Capture the cell that displays the provided text and extract its [X, Y] central coordinate. 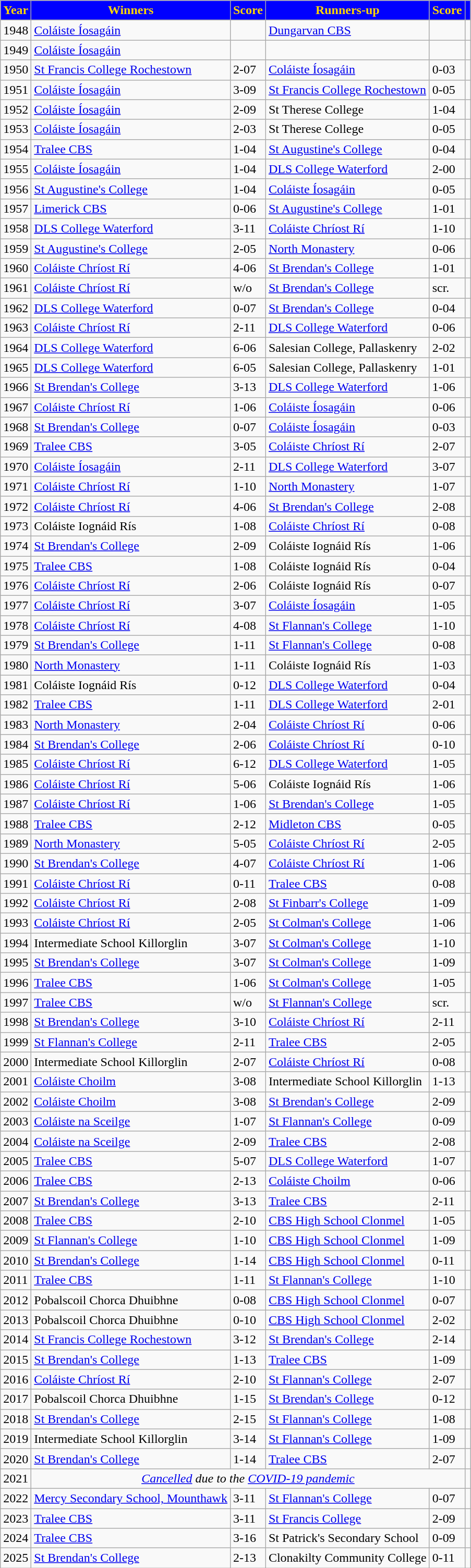
1978 [16, 626]
1962 [16, 308]
4-08 [248, 626]
1964 [16, 348]
1999 [16, 1042]
1984 [16, 744]
Limerick CBS [131, 209]
1971 [16, 486]
2-03 [248, 129]
2015 [16, 1359]
2019 [16, 1439]
1987 [16, 804]
1974 [16, 546]
2-04 [248, 725]
2-01 [447, 705]
2-14 [447, 1340]
1969 [16, 447]
1968 [16, 427]
2009 [16, 1241]
Winners [131, 10]
1991 [16, 884]
5-05 [248, 843]
2003 [16, 1121]
1996 [16, 983]
Year [16, 10]
1956 [16, 189]
1948 [16, 30]
2023 [16, 1518]
1998 [16, 1022]
3-05 [248, 447]
6-05 [248, 367]
2001 [16, 1082]
2000 [16, 1062]
1955 [16, 169]
5-06 [248, 784]
Midleton CBS [347, 824]
1958 [16, 228]
1-03 [447, 665]
3-12 [248, 1340]
1951 [16, 90]
1965 [16, 367]
1966 [16, 387]
2014 [16, 1340]
3-10 [248, 1022]
2016 [16, 1379]
4-07 [248, 863]
1963 [16, 328]
2-00 [447, 169]
2-15 [248, 1419]
2-12 [248, 824]
St Francis College [347, 1518]
1959 [16, 249]
1950 [16, 70]
5-07 [248, 1161]
Cancelled due to the COVID-19 pandemic [248, 1478]
2024 [16, 1538]
2022 [16, 1498]
Clonakilty Community College [347, 1558]
3-09 [248, 90]
1980 [16, 665]
1982 [16, 705]
Mercy Secondary School, Mounthawk [131, 1498]
2002 [16, 1101]
1981 [16, 685]
1961 [16, 288]
1976 [16, 586]
2025 [16, 1558]
1983 [16, 725]
2006 [16, 1181]
1960 [16, 268]
1977 [16, 606]
1979 [16, 645]
St Patrick's Secondary School [347, 1538]
6-12 [248, 764]
1994 [16, 943]
1988 [16, 824]
2004 [16, 1141]
1972 [16, 506]
1989 [16, 843]
2007 [16, 1200]
2011 [16, 1280]
6-06 [248, 348]
1-15 [248, 1399]
1985 [16, 764]
2021 [16, 1478]
1949 [16, 50]
3-16 [248, 1538]
1957 [16, 209]
1990 [16, 863]
1970 [16, 467]
2005 [16, 1161]
2020 [16, 1459]
1973 [16, 526]
1995 [16, 963]
Dungarvan CBS [347, 30]
Runners-up [347, 10]
2013 [16, 1320]
St Finbarr's College [347, 903]
3-14 [248, 1439]
2012 [16, 1300]
2008 [16, 1221]
1986 [16, 784]
1953 [16, 129]
1952 [16, 109]
1967 [16, 407]
1993 [16, 923]
2017 [16, 1399]
2018 [16, 1419]
1992 [16, 903]
1975 [16, 566]
2010 [16, 1260]
1954 [16, 149]
1997 [16, 1002]
